Return (X, Y) of the center of cell containing provided text 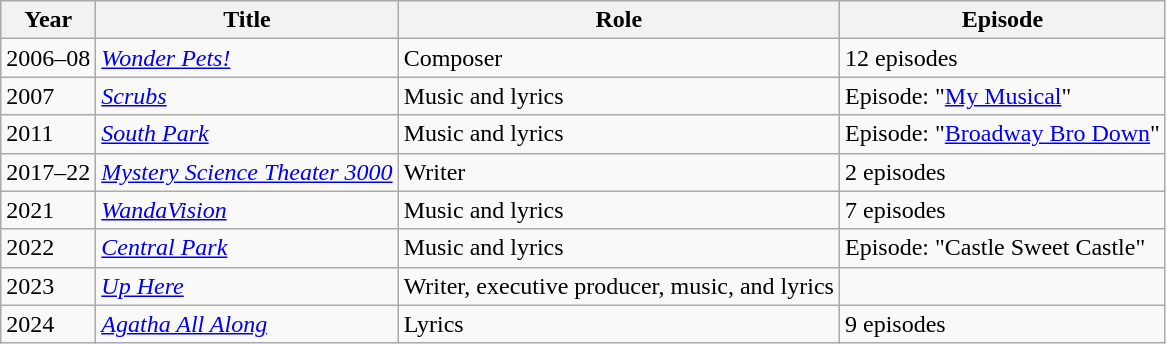
9 episodes (1002, 324)
2007 (48, 96)
Central Park (247, 248)
Agatha All Along (247, 324)
Episode: "My Musical" (1002, 96)
2024 (48, 324)
Wonder Pets! (247, 58)
2 episodes (1002, 172)
Title (247, 20)
Year (48, 20)
Writer, executive producer, music, and lyrics (618, 286)
Composer (618, 58)
Role (618, 20)
Mystery Science Theater 3000 (247, 172)
2022 (48, 248)
South Park (247, 134)
Writer (618, 172)
2017–22 (48, 172)
2006–08 (48, 58)
12 episodes (1002, 58)
Up Here (247, 286)
2023 (48, 286)
7 episodes (1002, 210)
2011 (48, 134)
Episode (1002, 20)
Lyrics (618, 324)
Episode: "Castle Sweet Castle" (1002, 248)
Scrubs (247, 96)
WandaVision (247, 210)
2021 (48, 210)
Episode: "Broadway Bro Down" (1002, 134)
